For the text-containing cell, return its midpoint in [X, Y] coordinate format. 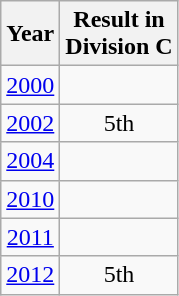
2000 [30, 85]
2012 [30, 275]
2004 [30, 161]
2011 [30, 237]
Result inDivision C [119, 34]
2010 [30, 199]
2002 [30, 123]
Year [30, 34]
